Identify which cell holds the provided text, then report its [x, y] central coordinate. 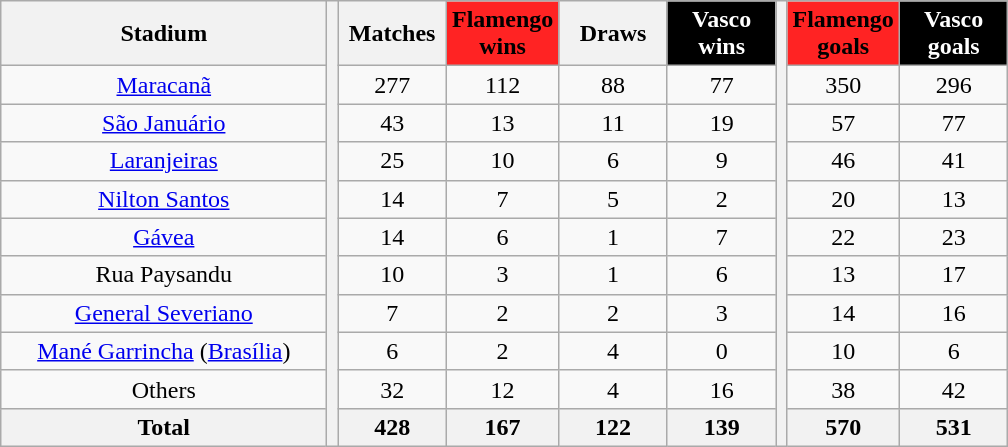
Draws [614, 34]
Others [164, 389]
43 [392, 123]
Rua Paysandu [164, 275]
Gávea [164, 237]
12 [502, 389]
41 [954, 161]
General Severiano [164, 313]
25 [392, 161]
0 [722, 351]
139 [722, 427]
23 [954, 237]
Maracanã [164, 85]
Flamengogoals [843, 34]
Nilton Santos [164, 199]
88 [614, 85]
38 [843, 389]
570 [843, 427]
Matches [392, 34]
17 [954, 275]
122 [614, 427]
11 [614, 123]
167 [502, 427]
5 [614, 199]
Laranjeiras [164, 161]
57 [843, 123]
20 [843, 199]
22 [843, 237]
350 [843, 85]
112 [502, 85]
428 [392, 427]
9 [722, 161]
Vascogoals [954, 34]
531 [954, 427]
46 [843, 161]
296 [954, 85]
32 [392, 389]
Vascowins [722, 34]
São Januário [164, 123]
Total [164, 427]
277 [392, 85]
Mané Garrincha (Brasília) [164, 351]
Stadium [164, 34]
Flamengowins [502, 34]
19 [722, 123]
42 [954, 389]
